Find where the given text appears and provide that cell's center as (X, Y) coordinate. 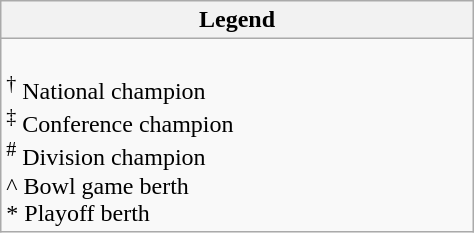
Legend (237, 20)
† National champion ‡ Conference champion # Division champion ^ Bowl game berth * Playoff berth (237, 136)
